Return the (x, y) coordinate for the center point of the cell that contains the specified text.  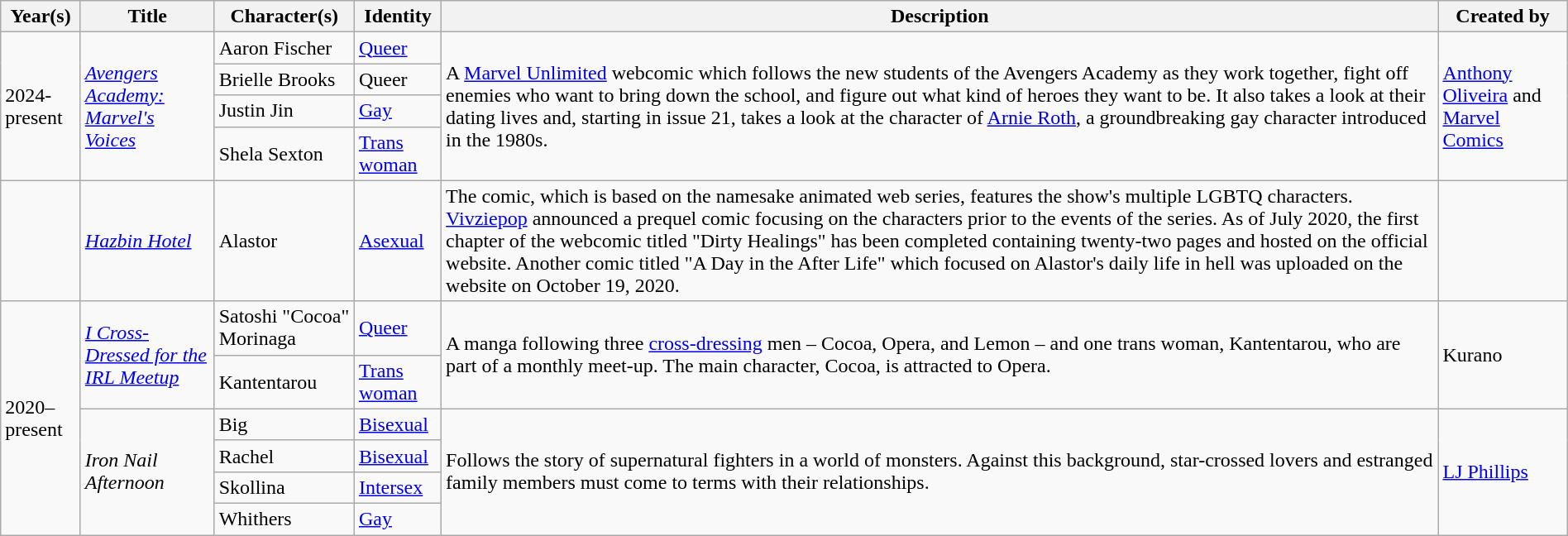
Aaron Fischer (284, 48)
Character(s) (284, 17)
Avengers Academy: Marvel's Voices (147, 106)
Anthony Oliveira and Marvel Comics (1503, 106)
Identity (397, 17)
Big (284, 424)
I Cross-Dressed for the IRL Meetup (147, 355)
Description (939, 17)
Alastor (284, 241)
Kantentarou (284, 382)
Justin Jin (284, 111)
Whithers (284, 519)
Skollina (284, 487)
Created by (1503, 17)
Rachel (284, 456)
Year(s) (41, 17)
Hazbin Hotel (147, 241)
2024-present (41, 106)
Iron Nail Afternoon (147, 471)
Shela Sexton (284, 154)
Kurano (1503, 355)
Brielle Brooks (284, 79)
Intersex (397, 487)
Satoshi "Cocoa" Morinaga (284, 328)
Asexual (397, 241)
Title (147, 17)
2020–present (41, 418)
LJ Phillips (1503, 471)
